Find where the given text appears and provide that cell's center as [x, y] coordinate. 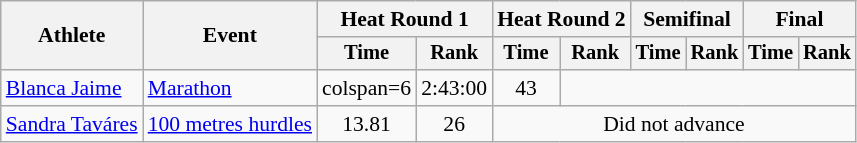
Final [799, 19]
Blanca Jaime [72, 88]
Athlete [72, 36]
26 [454, 124]
Heat Round 1 [404, 19]
Did not advance [674, 124]
43 [526, 88]
Semifinal [687, 19]
Marathon [230, 88]
2:43:00 [454, 88]
Event [230, 36]
100 metres hurdles [230, 124]
13.81 [366, 124]
colspan=6 [366, 88]
Heat Round 2 [561, 19]
Sandra Taváres [72, 124]
